Detect which cell encompasses the target text, then output its (X, Y) center coordinate. 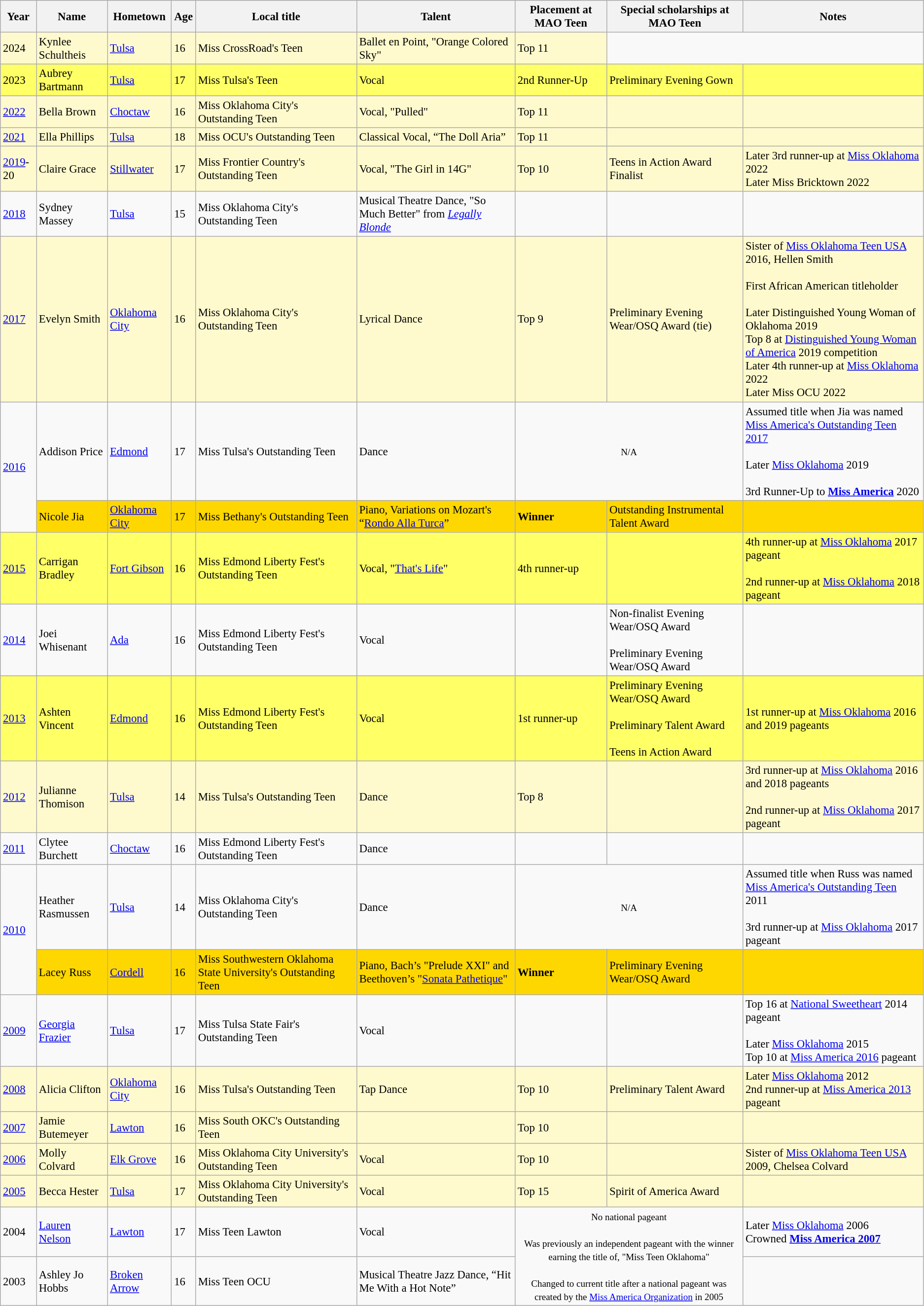
Top 9 (561, 320)
Preliminary Evening Wear/OSQ Award (675, 972)
Sydney Massey (72, 214)
2016 (19, 467)
Julianne Thomison (72, 797)
Kynlee Schultheis (72, 48)
Miss Teen Lawton (276, 1232)
Fort Gibson (140, 568)
Alicia Clifton (72, 1089)
Hometown (140, 17)
Top 8 (561, 797)
Piano, Variations on Mozart's “Rondo Alla Turca” (436, 516)
Preliminary Evening Wear/OSQ AwardPreliminary Talent AwardTeens in Action Award (675, 718)
Local title (276, 17)
2012 (19, 797)
Miss Bethany's Outstanding Teen (276, 516)
Spirit of America Award (675, 1192)
18 (183, 137)
Tap Dance (436, 1089)
Bella Brown (72, 112)
2006 (19, 1160)
Vocal, "Pulled" (436, 112)
2008 (19, 1089)
Lacey Russ (72, 972)
Later Miss Oklahoma 2006Crowned Miss America 2007 (833, 1232)
4th runner-up at Miss Oklahoma 2017 pageant2nd runner-up at Miss Oklahoma 2018 pageant (833, 568)
Elk Grove (140, 1160)
Name (72, 17)
2009 (19, 1031)
Teens in Action Award Finalist (675, 169)
2004 (19, 1232)
Miss Tulsa State Fair's Outstanding Teen (276, 1031)
Vocal, "The Girl in 14G" (436, 169)
Later 3rd runner-up at Miss Oklahoma 2022Later Miss Bricktown 2022 (833, 169)
2024 (19, 48)
2010 (19, 930)
Becca Hester (72, 1192)
Heather Rasmussen (72, 907)
2013 (19, 718)
2014 (19, 640)
2005 (19, 1192)
Miss Frontier Country's Outstanding Teen (276, 169)
Carrigan Bradley (72, 568)
Joei Whisenant (72, 640)
Miss OCU's Outstanding Teen (276, 137)
Cordell (140, 972)
Year (19, 17)
Ballet en Point, "Orange Colored Sky" (436, 48)
Age (183, 17)
Special scholarships at MAO Teen (675, 17)
Assumed title when Jia was named Miss America's Outstanding Teen 2017Later Miss Oklahoma 2019 3rd Runner-Up to Miss America 2020 (833, 451)
4th runner-up (561, 568)
2022 (19, 112)
Notes (833, 17)
Ada (140, 640)
2nd Runner-Up (561, 80)
Miss Southwestern Oklahoma State University's Outstanding Teen (276, 972)
Miss South OKC's Outstanding Teen (276, 1127)
Top 16 at National Sweetheart 2014 pageantLater Miss Oklahoma 2015Top 10 at Miss America 2016 pageant (833, 1031)
2003 (19, 1281)
Non-finalist Evening Wear/OSQ AwardPreliminary Evening Wear/OSQ Award (675, 640)
Nicole Jia (72, 516)
Miss Tulsa's Teen (276, 80)
2015 (19, 568)
Vocal, "That's Life" (436, 568)
Addison Price (72, 451)
1st runner-up at Miss Oklahoma 2016 and 2019 pageants (833, 718)
Aubrey Bartmann (72, 80)
Lauren Nelson (72, 1232)
15 (183, 214)
Evelyn Smith (72, 320)
Lyrical Dance (436, 320)
Ashten Vincent (72, 718)
Georgia Frazier (72, 1031)
3rd runner-up at Miss Oklahoma 2016 and 2018 pageants2nd runner-up at Miss Oklahoma 2017 pageant (833, 797)
Assumed title when Russ was named Miss America's Outstanding Teen 20113rd runner-up at Miss Oklahoma 2017 pageant (833, 907)
Miss Teen OCU (276, 1281)
Molly Colvard (72, 1160)
Talent (436, 17)
Preliminary Talent Award (675, 1089)
Later Miss Oklahoma 20122nd runner-up at Miss America 2013 pageant (833, 1089)
Top 15 (561, 1192)
2019-20 (19, 169)
1st runner-up (561, 718)
Piano, Bach’s "Prelude XXI" and Beethoven’s "Sonata Pathetique" (436, 972)
Clytee Burchett (72, 848)
2023 (19, 80)
Preliminary Evening Wear/OSQ Award (tie) (675, 320)
2018 (19, 214)
Preliminary Evening Gown (675, 80)
Broken Arrow (140, 1281)
2017 (19, 320)
Classical Vocal, “The Doll Aria” (436, 137)
Musical Theatre Jazz Dance, “Hit Me With a Hot Note” (436, 1281)
Outstanding Instrumental Talent Award (675, 516)
Ashley Jo Hobbs (72, 1281)
Musical Theatre Dance, "So Much Better" from Legally Blonde (436, 214)
Claire Grace (72, 169)
Jamie Butemeyer (72, 1127)
2011 (19, 848)
Miss CrossRoad's Teen (276, 48)
Sister of Miss Oklahoma Teen USA 2009, Chelsea Colvard (833, 1160)
2007 (19, 1127)
Ella Phillips (72, 137)
Placement at MAO Teen (561, 17)
Stillwater (140, 169)
2021 (19, 137)
